Find where the given text appears and provide that cell's center as (x, y) coordinate. 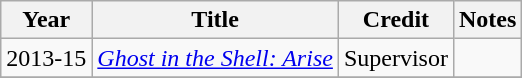
Credit (396, 20)
Title (216, 20)
Supervisor (396, 58)
Year (46, 20)
2013-15 (46, 58)
Ghost in the Shell: Arise (216, 58)
Notes (487, 20)
